For the text-containing cell, return its midpoint in [x, y] coordinate format. 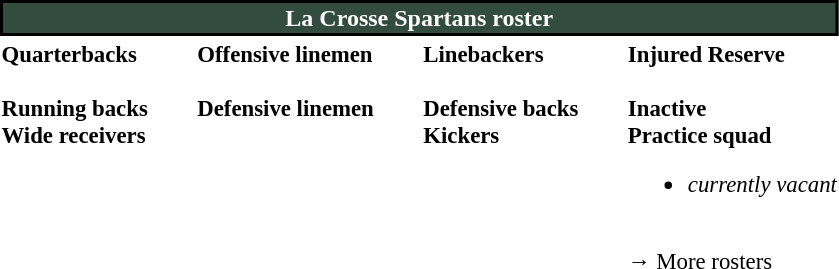
La Crosse Spartans roster [419, 18]
